Determine the (x, y) coordinate at the center of the cell enclosing the given text.  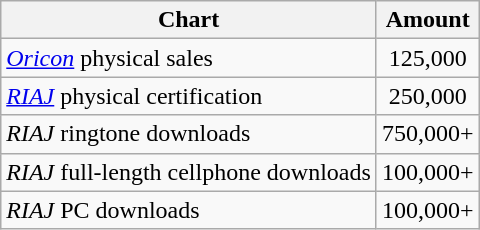
RIAJ PC downloads (189, 210)
RIAJ full-length cellphone downloads (189, 172)
Chart (189, 20)
125,000 (428, 58)
250,000 (428, 96)
RIAJ ringtone downloads (189, 134)
RIAJ physical certification (189, 96)
Amount (428, 20)
Oricon physical sales (189, 58)
750,000+ (428, 134)
